Extract the (x, y) coordinate from the center of the cell holding the provided text.  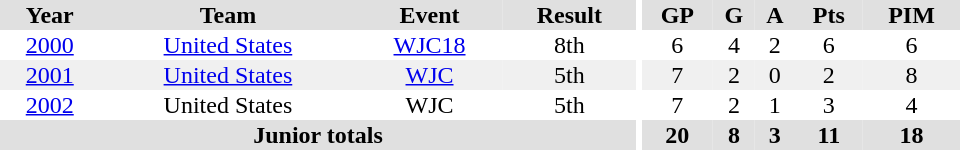
GP (678, 15)
G (734, 15)
2000 (50, 45)
18 (912, 135)
20 (678, 135)
A (775, 15)
Junior totals (318, 135)
Year (50, 15)
1 (775, 105)
Team (228, 15)
WJC18 (429, 45)
2001 (50, 75)
Result (570, 15)
8th (570, 45)
PIM (912, 15)
0 (775, 75)
Event (429, 15)
Pts (829, 15)
11 (829, 135)
2002 (50, 105)
